Return [x, y] of the center of cell containing provided text 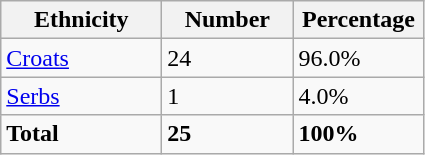
24 [228, 58]
Total [82, 134]
Croats [82, 58]
25 [228, 134]
Percentage [358, 20]
100% [358, 134]
Serbs [82, 96]
4.0% [358, 96]
96.0% [358, 58]
1 [228, 96]
Ethnicity [82, 20]
Number [228, 20]
